For the text-containing cell, return its midpoint in [X, Y] coordinate format. 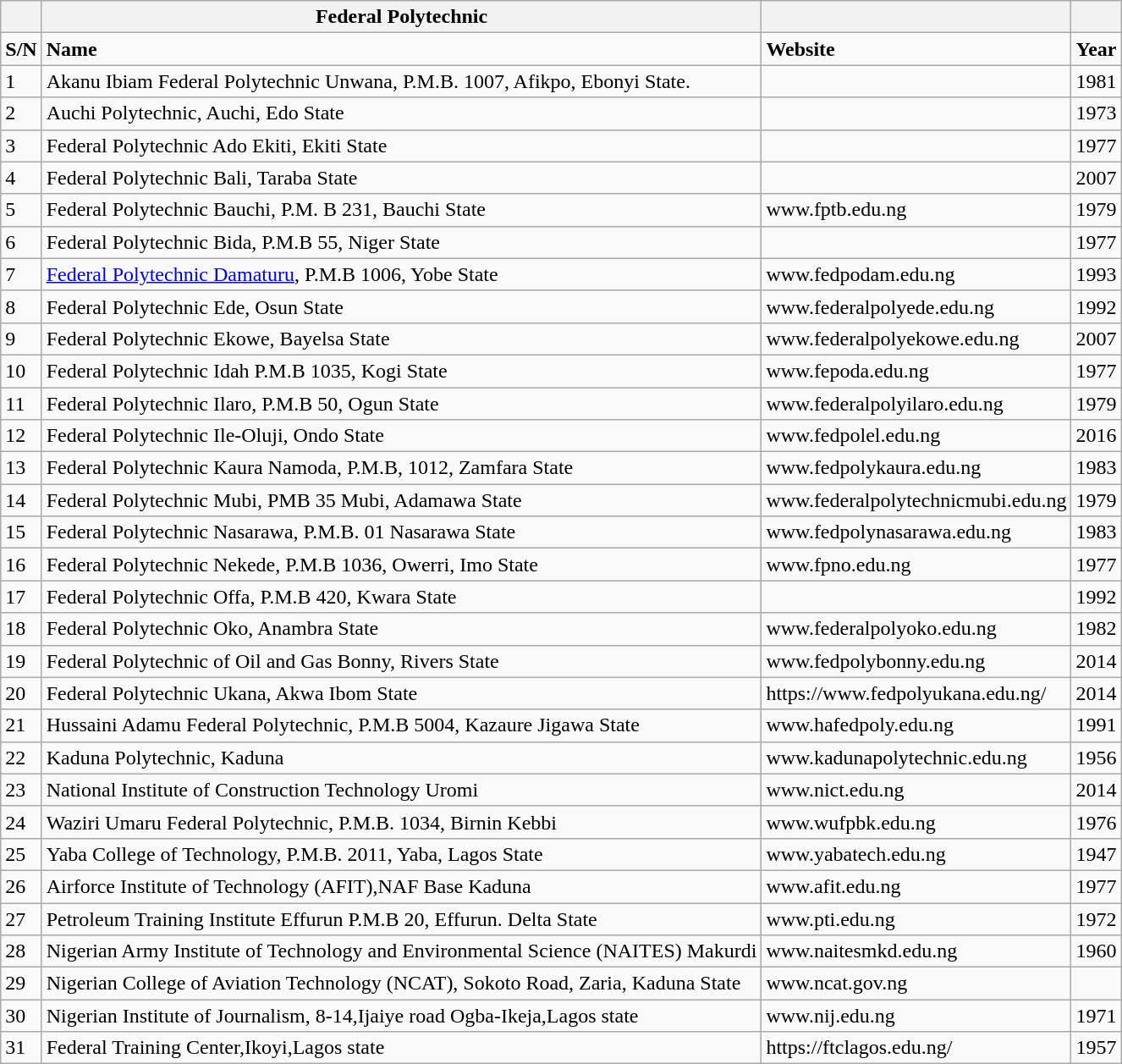
Akanu Ibiam Federal Polytechnic Unwana, P.M.B. 1007, Afikpo, Ebonyi State. [401, 81]
5 [21, 210]
1 [21, 81]
Federal Polytechnic Ado Ekiti, Ekiti State [401, 146]
Nigerian College of Aviation Technology (NCAT), Sokoto Road, Zaria, Kaduna State [401, 984]
Website [916, 49]
www.hafedpoly.edu.ng [916, 725]
7 [21, 274]
29 [21, 984]
www.naitesmkd.edu.ng [916, 951]
11 [21, 404]
Federal Polytechnic Nekede, P.M.B 1036, Owerri, Imo State [401, 565]
Federal Polytechnic Bauchi, P.M. B 231, Bauchi State [401, 210]
1960 [1097, 951]
Federal Polytechnic Idah P.M.B 1035, Kogi State [401, 371]
National Institute of Construction Technology Uromi [401, 790]
28 [21, 951]
Petroleum Training Institute Effurun P.M.B 20, Effurun. Delta State [401, 918]
www.fedpolykaura.edu.ng [916, 468]
1971 [1097, 1016]
1976 [1097, 822]
25 [21, 854]
1972 [1097, 918]
16 [21, 565]
6 [21, 242]
https://www.fedpolyukana.edu.ng/ [916, 693]
Yaba College of Technology, P.M.B. 2011, Yaba, Lagos State [401, 854]
Federal Polytechnic Ekowe, Bayelsa State [401, 339]
www.fedpolel.edu.ng [916, 436]
24 [21, 822]
10 [21, 371]
Federal Training Center,Ikoyi,Lagos state [401, 1048]
www.fedpolynasarawa.edu.ng [916, 532]
1982 [1097, 629]
Federal Polytechnic [401, 17]
1991 [1097, 725]
Name [401, 49]
Federal Polytechnic Offa, P.M.B 420, Kwara State [401, 597]
1993 [1097, 274]
8 [21, 306]
12 [21, 436]
Hussaini Adamu Federal Polytechnic, P.M.B 5004, Kazaure Jigawa State [401, 725]
23 [21, 790]
1957 [1097, 1048]
www.fedpolybonny.edu.ng [916, 661]
www.afit.edu.ng [916, 886]
2016 [1097, 436]
1947 [1097, 854]
13 [21, 468]
Federal Polytechnic of Oil and Gas Bonny, Rivers State [401, 661]
1981 [1097, 81]
https://ftclagos.edu.ng/ [916, 1048]
www.fpno.edu.ng [916, 565]
www.fepoda.edu.ng [916, 371]
Federal Polytechnic Ilaro, P.M.B 50, Ogun State [401, 404]
www.nij.edu.ng [916, 1016]
Federal Polytechnic Damaturu, P.M.B 1006, Yobe State [401, 274]
www.fptb.edu.ng [916, 210]
3 [21, 146]
19 [21, 661]
Waziri Umaru Federal Polytechnic, P.M.B. 1034, Birnin Kebbi [401, 822]
15 [21, 532]
Federal Polytechnic Bida, P.M.B 55, Niger State [401, 242]
14 [21, 500]
Federal Polytechnic Nasarawa, P.M.B. 01 Nasarawa State [401, 532]
S/N [21, 49]
www.federalpolyoko.edu.ng [916, 629]
Nigerian Institute of Journalism, 8-14,Ijaiye road Ogba-Ikeja,Lagos state [401, 1016]
26 [21, 886]
www.yabatech.edu.ng [916, 854]
www.pti.edu.ng [916, 918]
Federal Polytechnic Ukana, Akwa Ibom State [401, 693]
Federal Polytechnic Bali, Taraba State [401, 178]
www.federalpolyekowe.edu.ng [916, 339]
www.fedpodam.edu.ng [916, 274]
21 [21, 725]
Federal Polytechnic Mubi, PMB 35 Mubi, Adamawa State [401, 500]
www.federalpolyilaro.edu.ng [916, 404]
18 [21, 629]
www.nict.edu.ng [916, 790]
Year [1097, 49]
1956 [1097, 758]
www.federalpolytechnicmubi.edu.ng [916, 500]
30 [21, 1016]
Federal Polytechnic Ede, Osun State [401, 306]
Nigerian Army Institute of Technology and Environmental Science (NAITES) Makurdi [401, 951]
www.federalpolyede.edu.ng [916, 306]
Airforce Institute of Technology (AFIT),NAF Base Kaduna [401, 886]
17 [21, 597]
Federal Polytechnic Kaura Namoda, P.M.B, 1012, Zamfara State [401, 468]
22 [21, 758]
1973 [1097, 113]
www.ncat.gov.ng [916, 984]
Kaduna Polytechnic, Kaduna [401, 758]
31 [21, 1048]
20 [21, 693]
2 [21, 113]
27 [21, 918]
www.wufpbk.edu.ng [916, 822]
Federal Polytechnic Oko, Anambra State [401, 629]
www.kadunapolytechnic.edu.ng [916, 758]
Federal Polytechnic Ile-Oluji, Ondo State [401, 436]
4 [21, 178]
Auchi Polytechnic, Auchi, Edo State [401, 113]
9 [21, 339]
